Capture the cell that displays the provided text and extract its [X, Y] central coordinate. 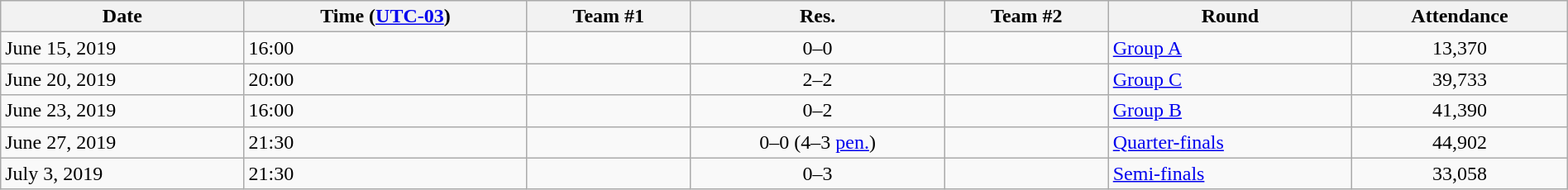
Res. [818, 17]
0–3 [818, 173]
Quarter-finals [1230, 142]
June 23, 2019 [122, 111]
Group C [1230, 79]
Team #1 [609, 17]
June 15, 2019 [122, 48]
0–0 (4–3 pen.) [818, 142]
Group B [1230, 111]
July 3, 2019 [122, 173]
13,370 [1460, 48]
Date [122, 17]
20:00 [385, 79]
0–0 [818, 48]
44,902 [1460, 142]
39,733 [1460, 79]
Round [1230, 17]
Team #2 [1026, 17]
0–2 [818, 111]
June 20, 2019 [122, 79]
2–2 [818, 79]
Group A [1230, 48]
Semi-finals [1230, 173]
Attendance [1460, 17]
Time (UTC-03) [385, 17]
41,390 [1460, 111]
33,058 [1460, 173]
June 27, 2019 [122, 142]
